Pinpoint the cell where the given text exists, returning its [x, y] midpoint coordinate. 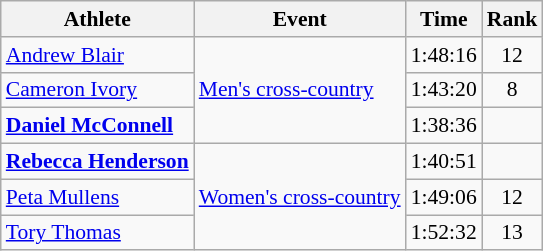
Men's cross-country [300, 90]
Athlete [98, 19]
Women's cross-country [300, 198]
1:38:36 [444, 126]
1:48:16 [444, 55]
Tory Thomas [98, 233]
Rebecca Henderson [98, 162]
8 [512, 90]
1:40:51 [444, 162]
1:52:32 [444, 233]
Peta Mullens [98, 197]
13 [512, 233]
1:43:20 [444, 90]
Andrew Blair [98, 55]
Rank [512, 19]
1:49:06 [444, 197]
Time [444, 19]
Cameron Ivory [98, 90]
Daniel McConnell [98, 126]
Event [300, 19]
